Pinpoint the cell where the given text exists, returning its (x, y) midpoint coordinate. 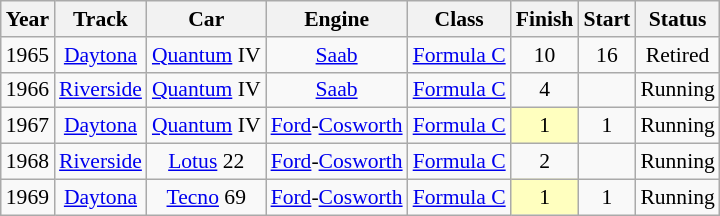
1969 (28, 197)
Status (677, 19)
Car (206, 19)
16 (606, 55)
Tecno 69 (206, 197)
4 (545, 90)
Retired (677, 55)
Start (606, 19)
Class (460, 19)
1967 (28, 126)
Track (100, 19)
1968 (28, 162)
1966 (28, 90)
Finish (545, 19)
Year (28, 19)
Engine (337, 19)
Lotus 22 (206, 162)
10 (545, 55)
2 (545, 162)
1965 (28, 55)
